For the text-containing cell, return its midpoint in (x, y) coordinate format. 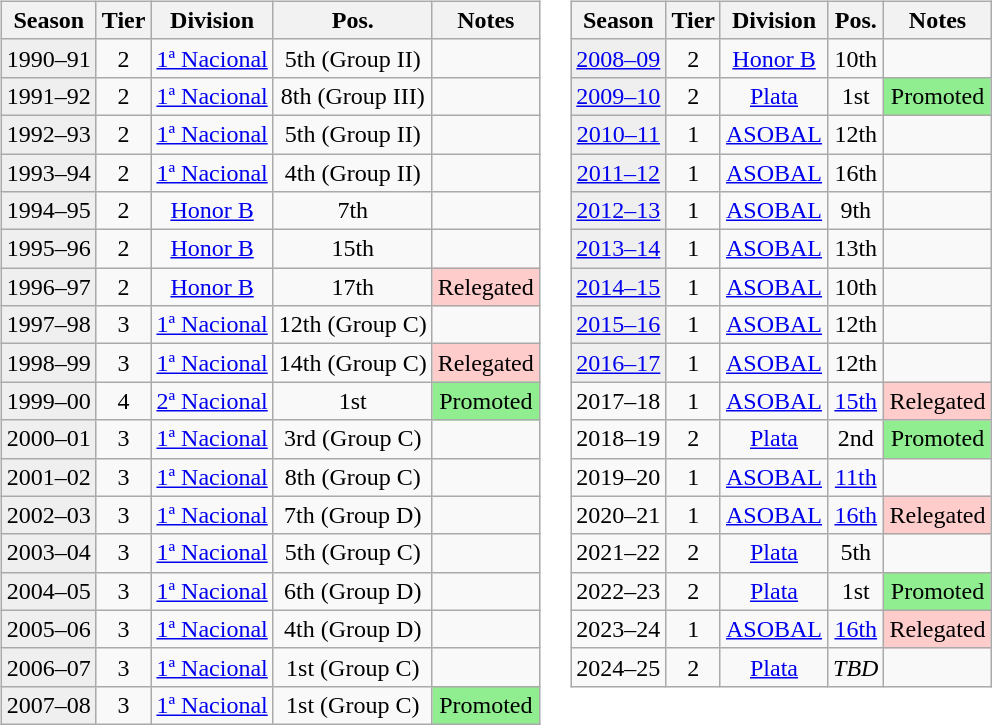
1997–98 (48, 325)
2022–23 (618, 591)
2016–17 (618, 363)
1991–92 (48, 96)
1998–99 (48, 363)
12th (Group C) (352, 325)
13th (856, 249)
1996–97 (48, 287)
1990–91 (48, 58)
2021–22 (618, 553)
2004–05 (48, 591)
2020–21 (618, 515)
2013–14 (618, 249)
TBD (856, 667)
2023–24 (618, 629)
11th (856, 477)
1994–95 (48, 211)
8th (Group III) (352, 96)
7th (352, 211)
5th (Group C) (352, 553)
1993–94 (48, 173)
4 (124, 401)
1992–93 (48, 134)
2010–11 (618, 134)
2017–18 (618, 401)
2007–08 (48, 705)
5th (856, 553)
4th (Group D) (352, 629)
2008–09 (618, 58)
1995–96 (48, 249)
4th (Group II) (352, 173)
2002–03 (48, 515)
2014–15 (618, 287)
17th (352, 287)
2ª Nacional (212, 401)
2005–06 (48, 629)
14th (Group C) (352, 363)
1999–00 (48, 401)
8th (Group C) (352, 477)
2011–12 (618, 173)
2006–07 (48, 667)
7th (Group D) (352, 515)
2015–16 (618, 325)
2018–19 (618, 439)
6th (Group D) (352, 591)
9th (856, 211)
2001–02 (48, 477)
2009–10 (618, 96)
2000–01 (48, 439)
2012–13 (618, 211)
3rd (Group C) (352, 439)
2003–04 (48, 553)
2nd (856, 439)
2019–20 (618, 477)
2024–25 (618, 667)
